Pinpoint the cell where the given text exists, returning its [X, Y] midpoint coordinate. 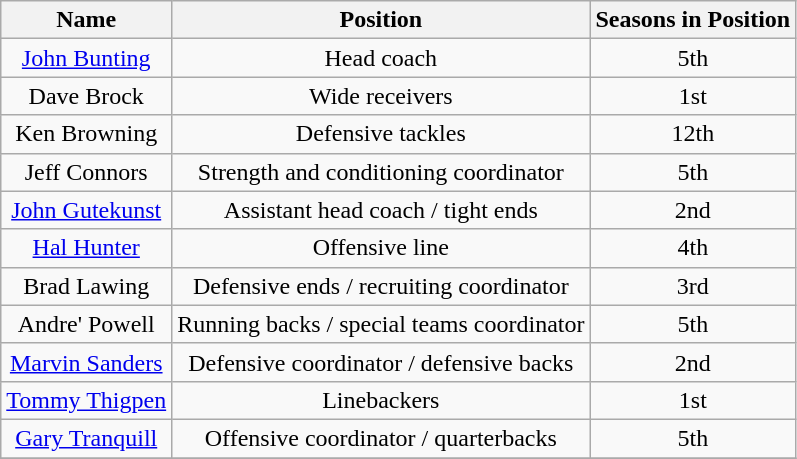
4th [693, 248]
Head coach [381, 58]
Dave Brock [86, 96]
Position [381, 20]
Strength and conditioning coordinator [381, 172]
Defensive tackles [381, 134]
Jeff Connors [86, 172]
12th [693, 134]
Gary Tranquill [86, 438]
Brad Lawing [86, 286]
John Bunting [86, 58]
3rd [693, 286]
John Gutekunst [86, 210]
Offensive line [381, 248]
Defensive coordinator / defensive backs [381, 362]
Assistant head coach / tight ends [381, 210]
Name [86, 20]
Marvin Sanders [86, 362]
Seasons in Position [693, 20]
Defensive ends / recruiting coordinator [381, 286]
Offensive coordinator / quarterbacks [381, 438]
Ken Browning [86, 134]
Tommy Thigpen [86, 400]
Running backs / special teams coordinator [381, 324]
Hal Hunter [86, 248]
Wide receivers [381, 96]
Andre' Powell [86, 324]
Linebackers [381, 400]
